Find where the given text appears and provide that cell's center as [X, Y] coordinate. 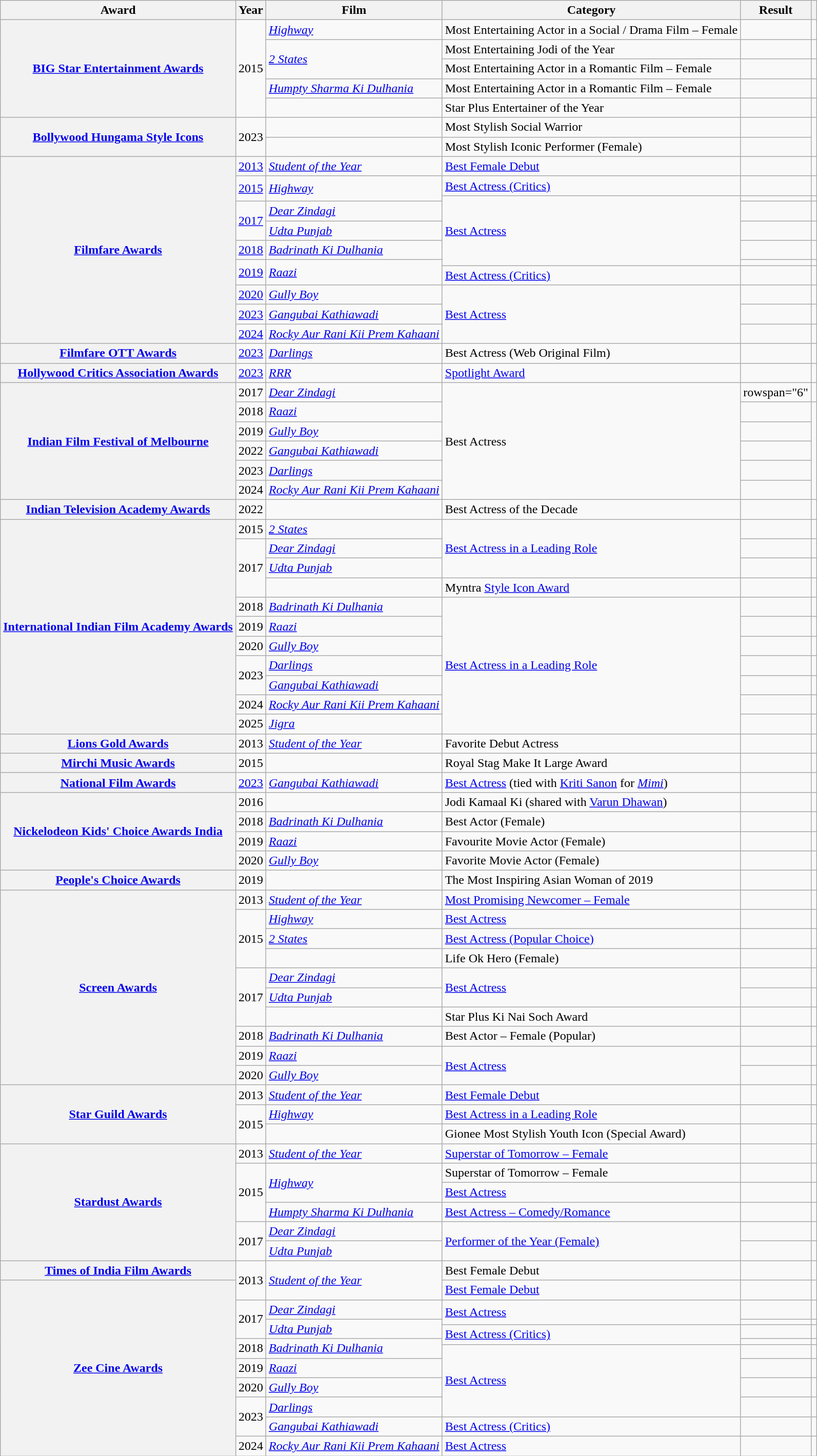
Star Guild Awards [118, 1114]
Life Ok Hero (Female) [591, 958]
Times of India Film Awards [118, 1270]
RRR [354, 373]
International Indian Film Academy Awards [118, 626]
Most Entertaining Actor in a Social / Drama Film – Female [591, 30]
Star Plus Ki Nai Soch Award [591, 1017]
Bollywood Hungama Style Icons [118, 137]
Most Entertaining Jodi of the Year [591, 49]
Best Actress (Popular Choice) [591, 939]
Jodi Kamaal Ki (shared with Varun Dhawan) [591, 802]
Best Actor – Female (Popular) [591, 1036]
rowspan="6" [776, 392]
Best Actress of the Decade [591, 509]
Spotlight Award [591, 373]
Zee Cine Awards [118, 1368]
Most Stylish Iconic Performer (Female) [591, 147]
Category [591, 10]
Best Actress (Web Original Film) [591, 353]
Jigra [354, 724]
Hollywood Critics Association Awards [118, 373]
Mirchi Music Awards [118, 763]
Gionee Most Stylish Youth Icon (Special Award) [591, 1134]
Most Promising Newcomer – Female [591, 900]
Screen Awards [118, 987]
Myntra Style Icon Award [591, 588]
People's Choice Awards [118, 880]
Indian Television Academy Awards [118, 509]
Award [118, 10]
Royal Stag Make It Large Award [591, 763]
Film [354, 10]
2025 [250, 724]
Favorite Movie Actor (Female) [591, 861]
National Film Awards [118, 782]
Best Actress – Comedy/Romance [591, 1212]
BIG Star Entertainment Awards [118, 69]
Most Stylish Social Warrior [591, 127]
2016 [250, 802]
Favorite Debut Actress [591, 743]
Result [776, 10]
Indian Film Festival of Melbourne [118, 441]
Filmfare OTT Awards [118, 353]
Best Actress (tied with Kriti Sanon for Mimi) [591, 782]
Best Actor (Female) [591, 821]
Lions Gold Awards [118, 743]
Year [250, 10]
Nickelodeon Kids' Choice Awards India [118, 831]
Star Plus Entertainer of the Year [591, 108]
Performer of the Year (Female) [591, 1241]
Stardust Awards [118, 1202]
Filmfare Awards [118, 250]
Favourite Movie Actor (Female) [591, 841]
The Most Inspiring Asian Woman of 2019 [591, 880]
